Search for the cell housing the specified text and yield its [x, y] center coordinate. 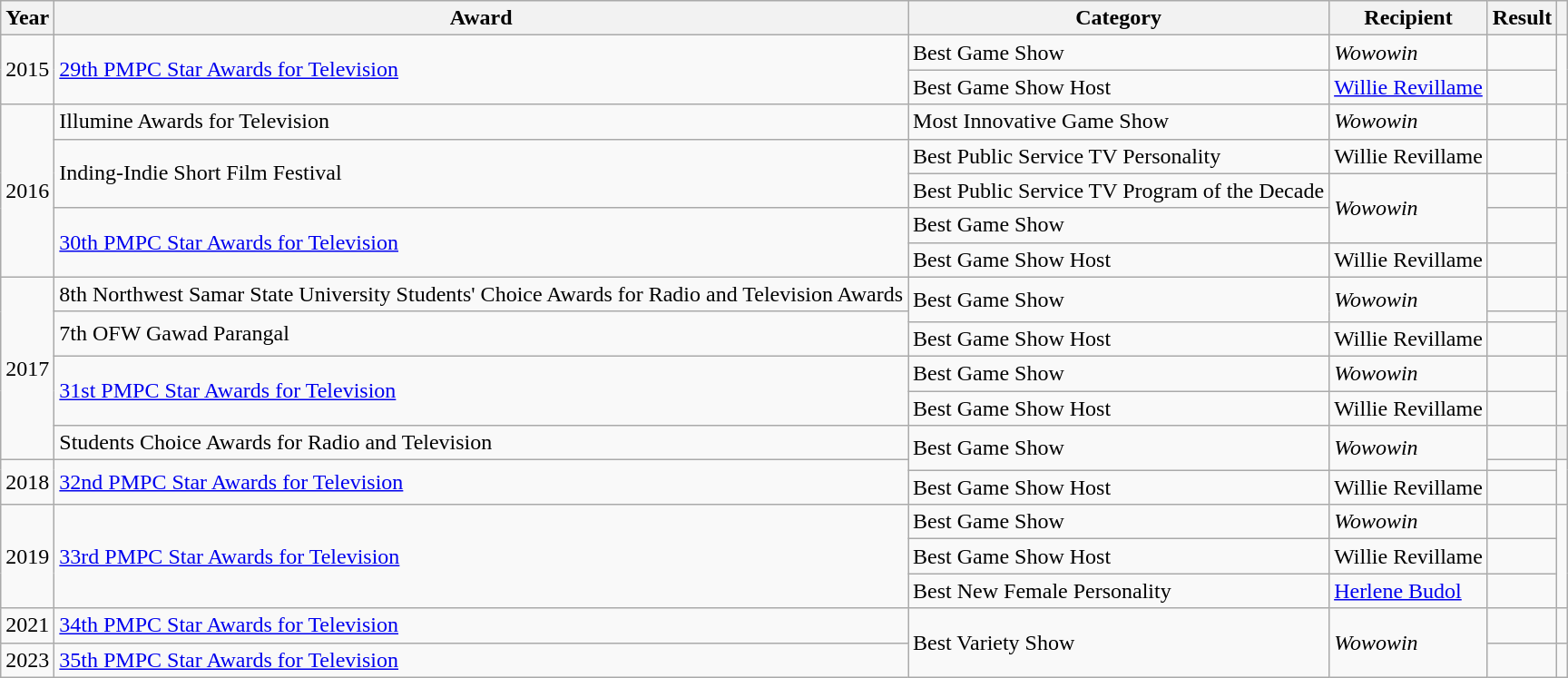
2016 [27, 191]
Category [1119, 18]
2018 [27, 483]
Best New Female Personality [1119, 591]
Herlene Budol [1408, 591]
Result [1522, 18]
8th Northwest Samar State University Students' Choice Awards for Radio and Television Awards [481, 294]
7th OFW Gawad Parangal [481, 334]
Best Public Service TV Personality [1119, 156]
31st PMPC Star Awards for Television [481, 390]
Year [27, 18]
34th PMPC Star Awards for Television [481, 625]
Award [481, 18]
Recipient [1408, 18]
2015 [27, 70]
35th PMPC Star Awards for Television [481, 660]
Best Variety Show [1119, 643]
32nd PMPC Star Awards for Television [481, 483]
30th PMPC Star Awards for Television [481, 242]
2021 [27, 625]
2023 [27, 660]
Illumine Awards for Television [481, 122]
Best Public Service TV Program of the Decade [1119, 191]
33rd PMPC Star Awards for Television [481, 556]
Inding-Indie Short Film Festival [481, 173]
2017 [27, 368]
Most Innovative Game Show [1119, 122]
29th PMPC Star Awards for Television [481, 70]
2019 [27, 556]
Students Choice Awards for Radio and Television [481, 443]
